Return (X, Y) of the center of cell containing provided text 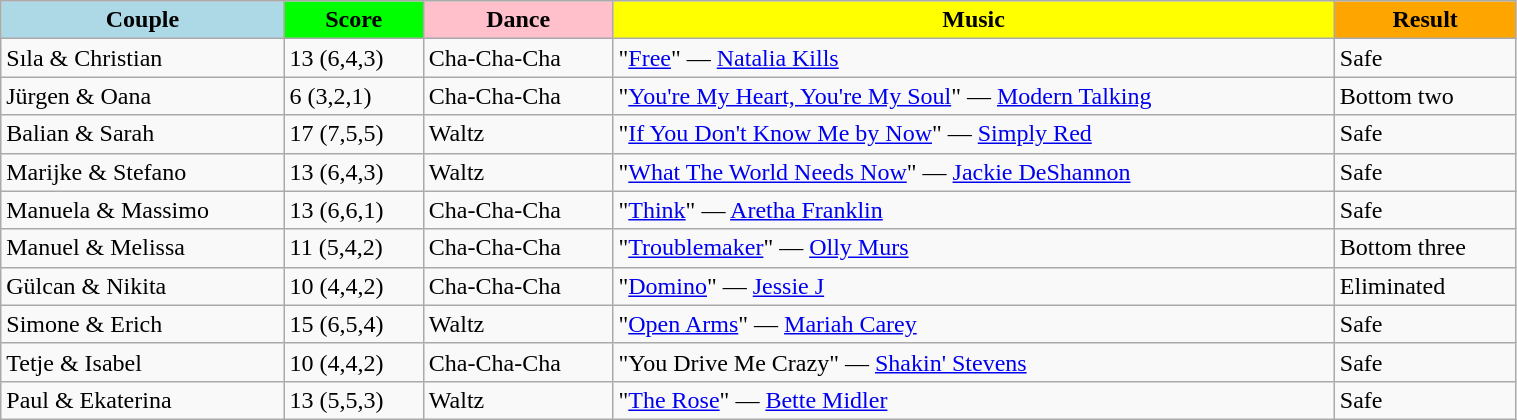
"Think" — Aretha Franklin (974, 210)
"If You Don't Know Me by Now" — Simply Red (974, 134)
Bottom two (1425, 96)
6 (3,2,1) (354, 96)
"The Rose" — Bette Midler (974, 400)
15 (6,5,4) (354, 324)
Jürgen & Oana (142, 96)
Marijke & Stefano (142, 172)
Eliminated (1425, 286)
Dance (518, 20)
"You're My Heart, You're My Soul" — Modern Talking (974, 96)
11 (5,4,2) (354, 248)
Couple (142, 20)
Music (974, 20)
Manuel & Melissa (142, 248)
Tetje & Isabel (142, 362)
Paul & Ekaterina (142, 400)
"What The World Needs Now" — Jackie DeShannon (974, 172)
17 (7,5,5) (354, 134)
Result (1425, 20)
Sıla & Christian (142, 58)
13 (6,6,1) (354, 210)
Balian & Sarah (142, 134)
13 (5,5,3) (354, 400)
Manuela & Massimo (142, 210)
"Free" — Natalia Kills (974, 58)
"Domino" — Jessie J (974, 286)
"Open Arms" — Mariah Carey (974, 324)
Bottom three (1425, 248)
Simone & Erich (142, 324)
Gülcan & Nikita (142, 286)
"You Drive Me Crazy" — Shakin' Stevens (974, 362)
"Troublemaker" — Olly Murs (974, 248)
Score (354, 20)
